Determine the [x, y] coordinate at the center of the cell enclosing the given text.  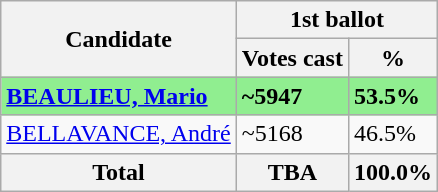
46.5% [392, 134]
% [392, 58]
~5947 [292, 96]
Total [119, 172]
~5168 [292, 134]
BEAULIEU, Mario [119, 96]
1st ballot [336, 20]
100.0% [392, 172]
Candidate [119, 39]
TBA [292, 172]
53.5% [392, 96]
BELLAVANCE, André [119, 134]
Votes cast [292, 58]
